Scan for the cell matching the given text and deliver its [x, y] coordinate at center. 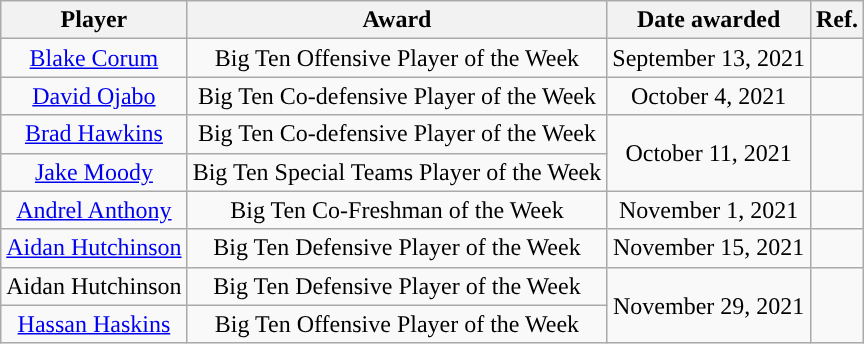
Award [397, 20]
October 4, 2021 [709, 96]
Big Ten Co-Freshman of the Week [397, 210]
November 1, 2021 [709, 210]
September 13, 2021 [709, 58]
Blake Corum [94, 58]
Big Ten Special Teams Player of the Week [397, 172]
November 15, 2021 [709, 248]
Ref. [836, 20]
Jake Moody [94, 172]
October 11, 2021 [709, 153]
November 29, 2021 [709, 305]
David Ojabo [94, 96]
Hassan Haskins [94, 324]
Player [94, 20]
Date awarded [709, 20]
Andrel Anthony [94, 210]
Brad Hawkins [94, 134]
